Return (x, y) of the center of cell containing provided text 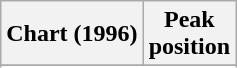
Peakposition (189, 34)
Chart (1996) (72, 34)
